Return the (X, Y) coordinate for the center point of the cell that contains the specified text.  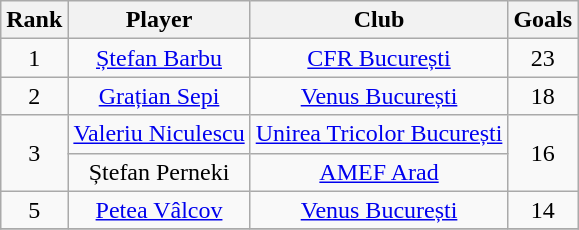
Goals (543, 20)
CFR București (379, 58)
2 (34, 96)
Petea Vâlcov (159, 210)
Valeriu Niculescu (159, 134)
Unirea Tricolor București (379, 134)
3 (34, 153)
23 (543, 58)
14 (543, 210)
5 (34, 210)
18 (543, 96)
Rank (34, 20)
Club (379, 20)
16 (543, 153)
Ștefan Barbu (159, 58)
1 (34, 58)
Ștefan Perneki (159, 172)
Grațian Sepi (159, 96)
AMEF Arad (379, 172)
Player (159, 20)
